Output the (X, Y) coordinate of the center of the cell containing the given text.  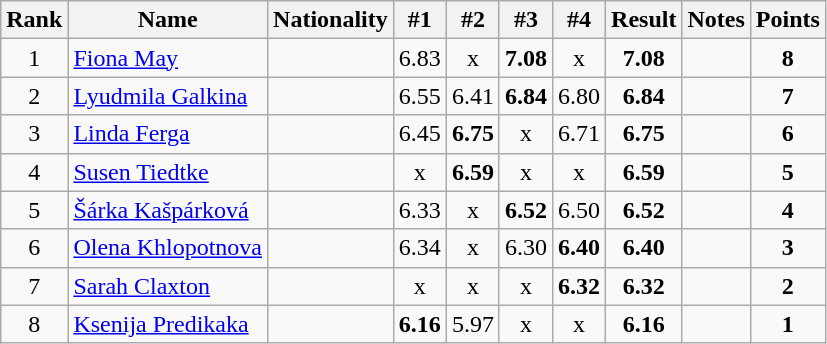
6.30 (526, 248)
Notes (716, 20)
Nationality (331, 20)
Sarah Claxton (168, 286)
6.33 (420, 210)
Šárka Kašpárková (168, 210)
6.83 (420, 58)
6.50 (578, 210)
6.71 (578, 134)
Name (168, 20)
6.80 (578, 96)
5.97 (472, 324)
Linda Ferga (168, 134)
Lyudmila Galkina (168, 96)
6.55 (420, 96)
Points (788, 20)
6.34 (420, 248)
Fiona May (168, 58)
#3 (526, 20)
Susen Tiedtke (168, 172)
6.41 (472, 96)
#4 (578, 20)
Rank (34, 20)
#2 (472, 20)
Result (644, 20)
Ksenija Predikaka (168, 324)
Olena Khlopotnova (168, 248)
6.45 (420, 134)
#1 (420, 20)
